Scan for the cell matching the given text and deliver its (X, Y) coordinate at center. 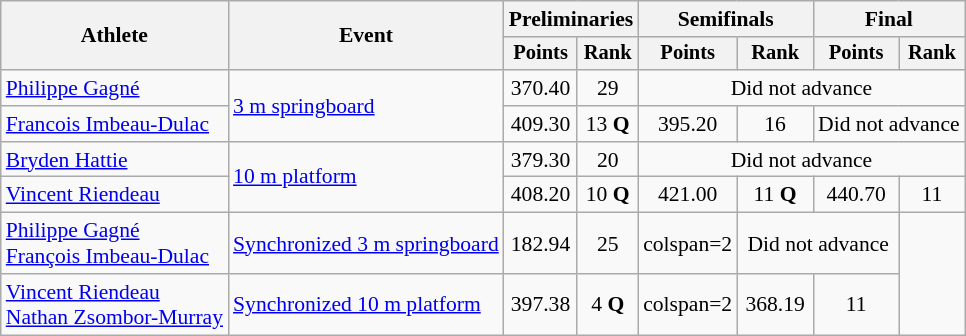
182.94 (541, 244)
Philippe GagnéFrançois Imbeau-Dulac (114, 244)
397.38 (541, 304)
395.20 (688, 124)
408.20 (541, 195)
16 (775, 124)
20 (608, 160)
Vincent Riendeau (114, 195)
Bryden Hattie (114, 160)
25 (608, 244)
379.30 (541, 160)
Preliminaries (571, 19)
Event (366, 36)
Final (889, 19)
11 Q (775, 195)
Synchronized 3 m springboard (366, 244)
Semifinals (726, 19)
4 Q (608, 304)
29 (608, 88)
10 Q (608, 195)
10 m platform (366, 178)
Athlete (114, 36)
Philippe Gagné (114, 88)
Synchronized 10 m platform (366, 304)
Vincent RiendeauNathan Zsombor-Murray (114, 304)
3 m springboard (366, 106)
421.00 (688, 195)
409.30 (541, 124)
368.19 (775, 304)
13 Q (608, 124)
440.70 (856, 195)
370.40 (541, 88)
Francois Imbeau-Dulac (114, 124)
